For the text-containing cell, return its midpoint in [X, Y] coordinate format. 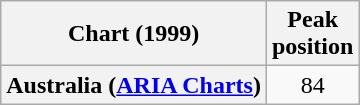
Australia (ARIA Charts) [134, 85]
Chart (1999) [134, 34]
84 [312, 85]
Peakposition [312, 34]
